For the text-containing cell, return its midpoint in (X, Y) coordinate format. 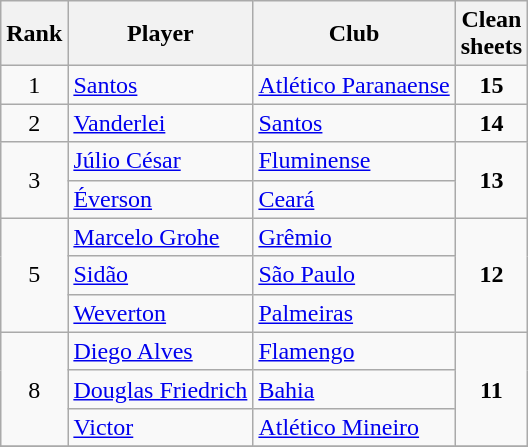
Palmeiras (354, 313)
Douglas Friedrich (160, 389)
14 (491, 123)
2 (34, 123)
3 (34, 180)
Flamengo (354, 351)
Atlético Paranaense (354, 85)
Player (160, 34)
8 (34, 389)
12 (491, 275)
11 (491, 389)
Cleansheets (491, 34)
Fluminense (354, 161)
Bahia (354, 389)
Weverton (160, 313)
Diego Alves (160, 351)
Sidão (160, 275)
5 (34, 275)
15 (491, 85)
Júlio César (160, 161)
São Paulo (354, 275)
Ceará (354, 199)
Marcelo Grohe (160, 237)
Grêmio (354, 237)
Victor (160, 427)
Éverson (160, 199)
Atlético Mineiro (354, 427)
1 (34, 85)
Vanderlei (160, 123)
Rank (34, 34)
Club (354, 34)
13 (491, 180)
